Search for the cell housing the specified text and yield its [X, Y] center coordinate. 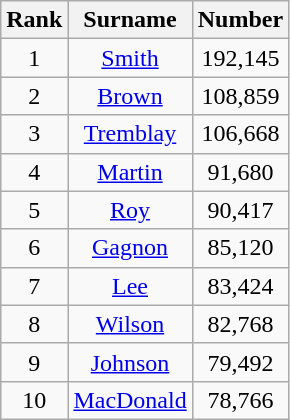
85,120 [240, 248]
Rank [34, 20]
83,424 [240, 286]
7 [34, 286]
Gagnon [130, 248]
192,145 [240, 58]
3 [34, 134]
78,766 [240, 400]
Tremblay [130, 134]
Number [240, 20]
2 [34, 96]
82,768 [240, 324]
Lee [130, 286]
Surname [130, 20]
Martin [130, 172]
Wilson [130, 324]
9 [34, 362]
4 [34, 172]
8 [34, 324]
MacDonald [130, 400]
Johnson [130, 362]
79,492 [240, 362]
90,417 [240, 210]
Brown [130, 96]
6 [34, 248]
10 [34, 400]
91,680 [240, 172]
106,668 [240, 134]
Smith [130, 58]
Roy [130, 210]
108,859 [240, 96]
1 [34, 58]
5 [34, 210]
